Determine the [X, Y] coordinate at the center of the cell enclosing the given text.  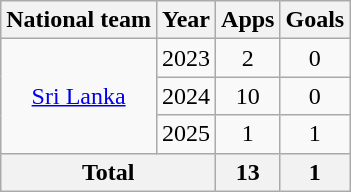
Total [108, 172]
National team [79, 20]
2023 [186, 58]
2024 [186, 96]
10 [248, 96]
Sri Lanka [79, 96]
Year [186, 20]
2025 [186, 134]
Goals [315, 20]
Apps [248, 20]
2 [248, 58]
13 [248, 172]
